Detect which cell encompasses the target text, then output its [x, y] center coordinate. 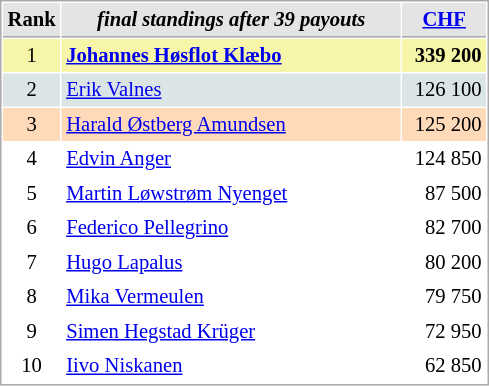
82 700 [444, 228]
126 100 [444, 90]
Harald Østberg Amundsen [232, 124]
1 [32, 56]
9 [32, 332]
124 850 [444, 158]
6 [32, 228]
339 200 [444, 56]
5 [32, 194]
final standings after 39 payouts [232, 20]
7 [32, 262]
Iivo Niskanen [232, 366]
72 950 [444, 332]
Simen Hegstad Krüger [232, 332]
Hugo Lapalus [232, 262]
Mika Vermeulen [232, 296]
87 500 [444, 194]
8 [32, 296]
Erik Valnes [232, 90]
125 200 [444, 124]
CHF [444, 20]
79 750 [444, 296]
80 200 [444, 262]
62 850 [444, 366]
Edvin Anger [232, 158]
Rank [32, 20]
2 [32, 90]
Johannes Høsflot Klæbo [232, 56]
Federico Pellegrino [232, 228]
Martin Løwstrøm Nyenget [232, 194]
10 [32, 366]
4 [32, 158]
3 [32, 124]
